Determine the (x, y) coordinate at the center of the cell enclosing the given text.  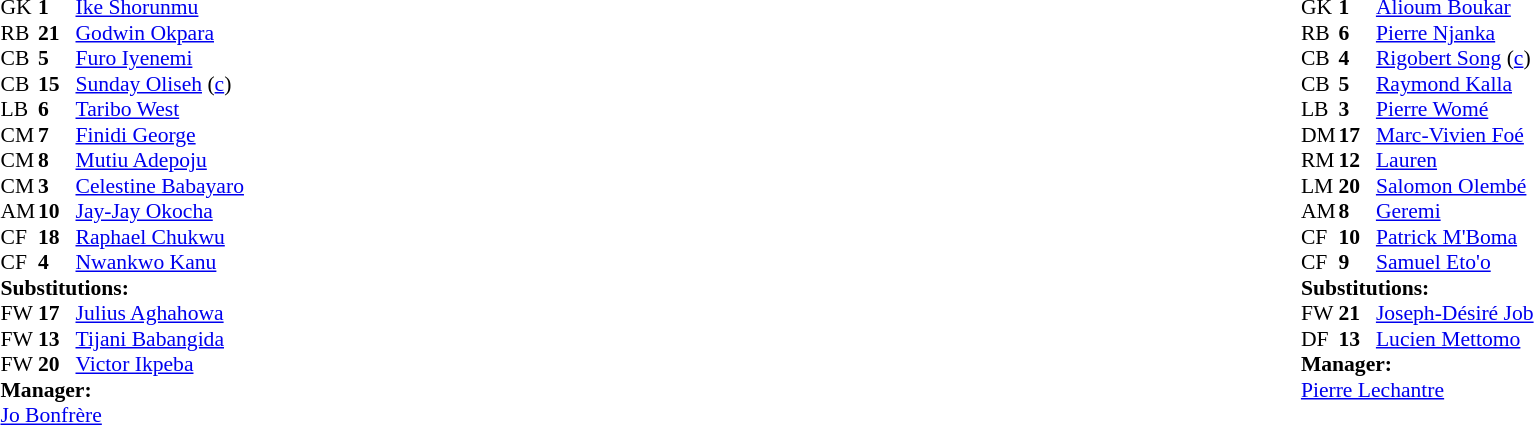
Pierre Womé (1455, 109)
18 (57, 237)
Lucien Mettomo (1455, 339)
Godwin Okpara (160, 33)
Victor Ikpeba (160, 365)
Raymond Kalla (1455, 84)
Tijani Babangida (160, 339)
Marc-Vivien Foé (1455, 135)
Finidi George (160, 135)
Salomon Olembé (1455, 186)
Jay-Jay Okocha (160, 211)
Julius Aghahowa (160, 313)
RM (1320, 161)
Patrick M'Boma (1455, 237)
Taribo West (160, 109)
LM (1320, 186)
Rigobert Song (c) (1455, 59)
Nwankwo Kanu (160, 263)
7 (57, 135)
DF (1320, 339)
Geremi (1455, 211)
Sunday Oliseh (c) (160, 84)
Raphael Chukwu (160, 237)
Joseph-Désiré Job (1455, 313)
15 (57, 84)
Furo Iyenemi (160, 59)
12 (1357, 161)
Pierre Njanka (1455, 33)
Lauren (1455, 161)
9 (1357, 263)
Samuel Eto'o (1455, 263)
Celestine Babayaro (160, 186)
Pierre Lechantre (1418, 390)
Mutiu Adepoju (160, 161)
DM (1320, 135)
